Output the (X, Y) coordinate of the center of the cell containing the given text.  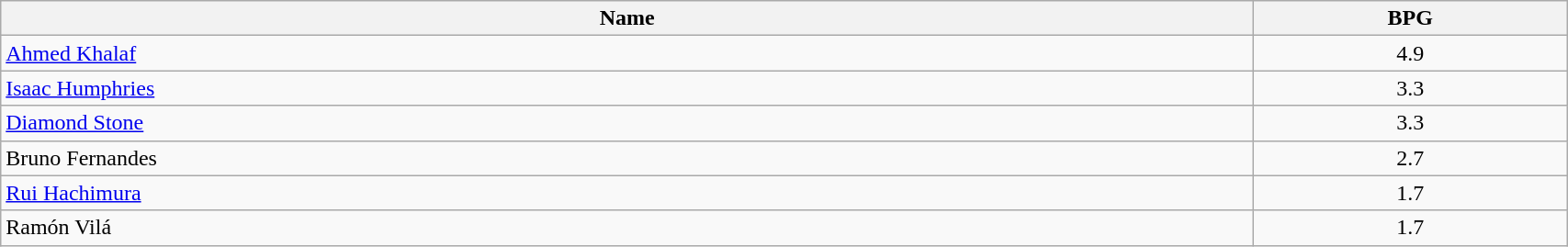
BPG (1411, 18)
Rui Hachimura (627, 193)
Diamond Stone (627, 123)
4.9 (1411, 53)
Ahmed Khalaf (627, 53)
Ramón Vilá (627, 228)
Name (627, 18)
Isaac Humphries (627, 88)
2.7 (1411, 158)
Bruno Fernandes (627, 158)
